Find where the given text appears and provide that cell's center as (x, y) coordinate. 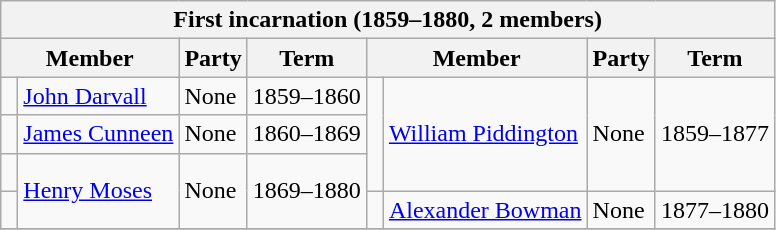
1860–1869 (306, 134)
First incarnation (1859–1880, 2 members) (388, 20)
James Cunneen (98, 134)
1877–1880 (714, 210)
Henry Moses (98, 191)
1859–1877 (714, 134)
Alexander Bowman (485, 210)
William Piddington (485, 134)
1859–1860 (306, 96)
John Darvall (98, 96)
1869–1880 (306, 191)
